Extract the [x, y] coordinate from the center of the cell holding the provided text.  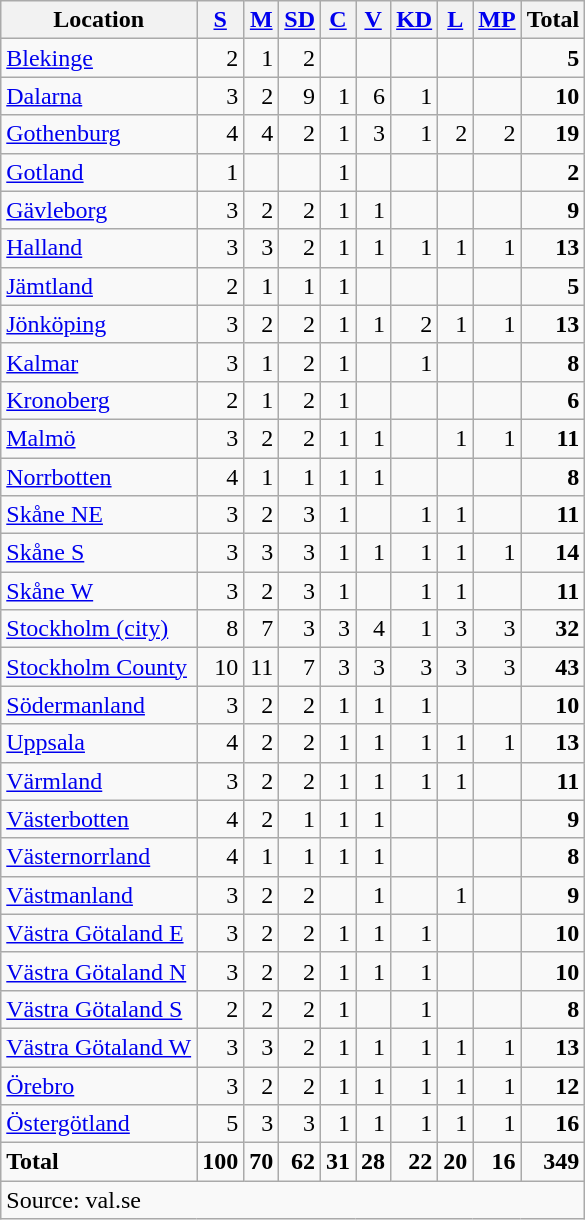
MP [497, 20]
Södermanland [99, 705]
70 [262, 1162]
C [338, 20]
Kalmar [99, 362]
Norrbotten [99, 477]
Location [99, 20]
Kronoberg [99, 400]
32 [553, 629]
Jönköping [99, 324]
Västernorrland [99, 857]
Source: val.se [293, 1200]
Dalarna [99, 96]
Jämtland [99, 286]
Västerbotten [99, 819]
Gävleborg [99, 210]
62 [300, 1162]
20 [456, 1162]
M [262, 20]
S [220, 20]
Västra Götaland W [99, 1047]
14 [553, 553]
KD [414, 20]
Gotland [99, 172]
Värmland [99, 781]
L [456, 20]
Stockholm (city) [99, 629]
43 [553, 667]
Uppsala [99, 743]
Västmanland [99, 895]
Örebro [99, 1085]
Blekinge [99, 58]
SD [300, 20]
V [374, 20]
Stockholm County [99, 667]
Skåne S [99, 553]
Västra Götaland N [99, 971]
19 [553, 134]
Västra Götaland E [99, 933]
12 [553, 1085]
28 [374, 1162]
349 [553, 1162]
Östergötland [99, 1124]
31 [338, 1162]
Malmö [99, 438]
100 [220, 1162]
Halland [99, 248]
Skåne NE [99, 515]
Gothenburg [99, 134]
22 [414, 1162]
Skåne W [99, 591]
Västra Götaland S [99, 1009]
